Scan for the cell matching the given text and deliver its (x, y) coordinate at center. 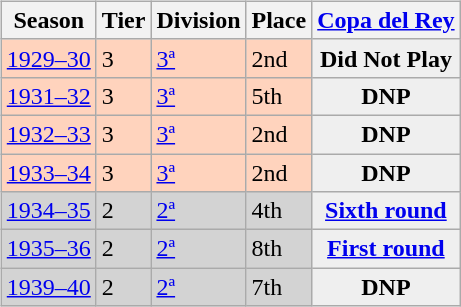
Copa del Rey (386, 20)
4th (279, 211)
1934–35 (48, 211)
1935–36 (48, 249)
1929–30 (48, 58)
Place (279, 20)
Division (198, 20)
1932–33 (48, 134)
5th (279, 96)
First round (386, 249)
Sixth round (386, 211)
8th (279, 249)
Season (48, 20)
1931–32 (48, 96)
1939–40 (48, 287)
Tier (124, 20)
Did Not Play (386, 58)
1933–34 (48, 173)
7th (279, 287)
